Output the (x, y) coordinate of the center of the cell containing the given text.  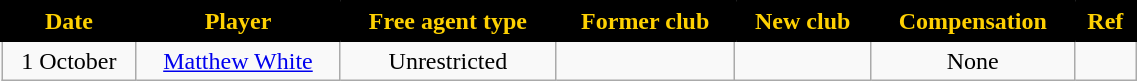
New club (802, 22)
Player (238, 22)
None (972, 60)
Matthew White (238, 60)
Ref (1106, 22)
Compensation (972, 22)
1 October (70, 60)
Free agent type (448, 22)
Unrestricted (448, 60)
Former club (645, 22)
Date (70, 22)
